Provide the [x, y] coordinate of the cell's center where the given text is located.  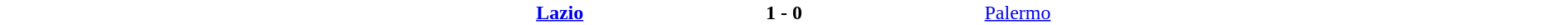
Lazio [293, 12]
1 - 0 [784, 12]
Palermo [1275, 12]
